Locate the cell with the specified text and output its (x, y) center coordinate. 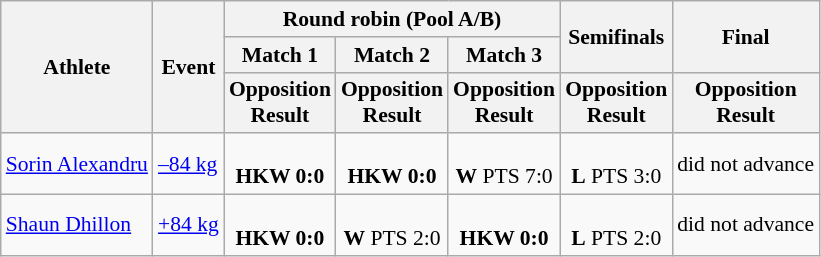
Match 1 (280, 55)
W PTS 2:0 (392, 226)
Shaun Dhillon (77, 226)
+84 kg (188, 226)
L PTS 2:0 (616, 226)
Final (746, 36)
Event (188, 67)
Semifinals (616, 36)
Round robin (Pool A/B) (392, 19)
Sorin Alexandru (77, 164)
Athlete (77, 67)
Match 2 (392, 55)
Match 3 (504, 55)
–84 kg (188, 164)
L PTS 3:0 (616, 164)
W PTS 7:0 (504, 164)
